Find where the given text appears and provide that cell's center as [X, Y] coordinate. 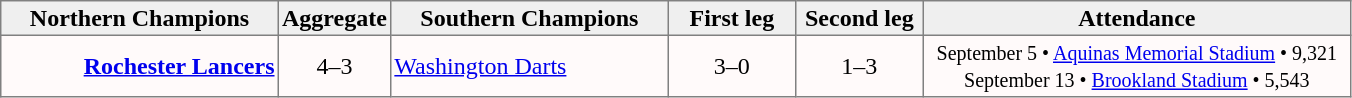
Washington Darts [530, 66]
Second leg [860, 18]
1–3 [860, 66]
September 5 • Aquinas Memorial Stadium • 9,321September 13 • Brookland Stadium • 5,543 [1137, 66]
Attendance [1137, 18]
4–3 [334, 66]
Aggregate [334, 18]
Southern Champions [530, 18]
Northern Champions [140, 18]
Rochester Lancers [140, 66]
3–0 [732, 66]
First leg [732, 18]
